Detect which cell encompasses the target text, then output its [x, y] center coordinate. 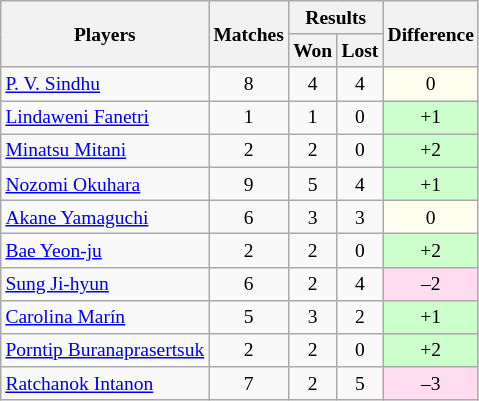
Lost [360, 50]
Players [105, 34]
P. V. Sindhu [105, 84]
Difference [431, 34]
7 [249, 384]
Minatsu Mitani [105, 150]
Akane Yamaguchi [105, 216]
Carolina Marín [105, 316]
Nozomi Okuhara [105, 184]
Matches [249, 34]
9 [249, 184]
Won [312, 50]
Lindaweni Fanetri [105, 118]
8 [249, 84]
–2 [431, 284]
Sung Ji-hyun [105, 284]
–3 [431, 384]
Bae Yeon-ju [105, 250]
Ratchanok Intanon [105, 384]
Porntip Buranaprasertsuk [105, 350]
Results [335, 18]
